Find where the given text appears and provide that cell's center as [x, y] coordinate. 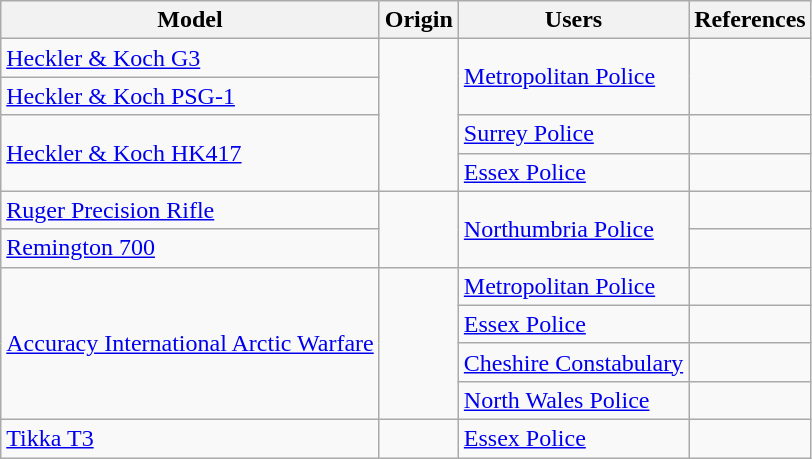
References [750, 20]
Surrey Police [573, 134]
Remington 700 [190, 248]
Ruger Precision Rifle [190, 210]
Heckler & Koch G3 [190, 58]
Tikka T3 [190, 438]
Heckler & Koch HK417 [190, 153]
Heckler & Koch PSG-1 [190, 96]
Model [190, 20]
Northumbria Police [573, 229]
Accuracy International Arctic Warfare [190, 343]
Users [573, 20]
Origin [418, 20]
North Wales Police [573, 400]
Cheshire Constabulary [573, 362]
